Capture the cell that displays the provided text and extract its (x, y) central coordinate. 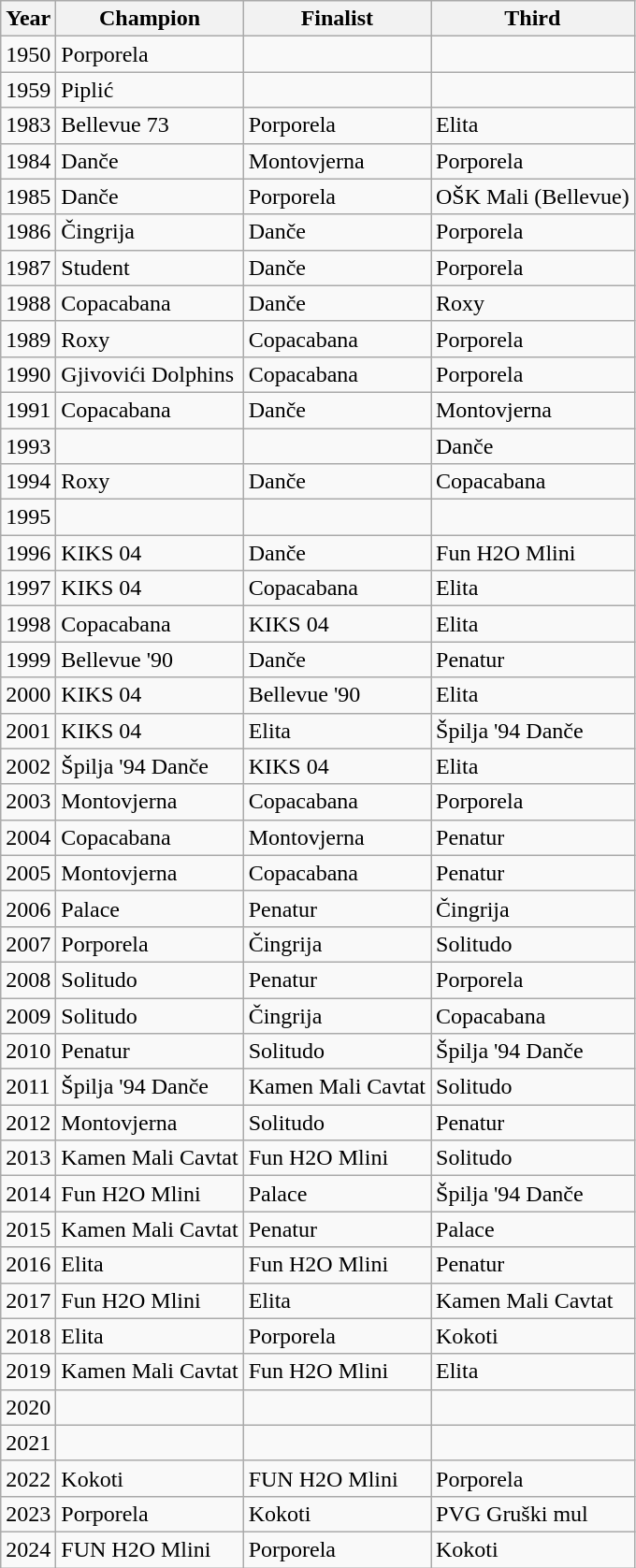
2005 (28, 873)
1999 (28, 660)
1986 (28, 232)
1996 (28, 553)
2001 (28, 731)
2010 (28, 1052)
PVG Gruški mul (532, 1514)
Piplić (150, 90)
2007 (28, 944)
1987 (28, 268)
2017 (28, 1300)
1991 (28, 410)
2006 (28, 908)
2011 (28, 1087)
1984 (28, 161)
Bellevue 73 (150, 125)
2014 (28, 1194)
1990 (28, 374)
1983 (28, 125)
1994 (28, 482)
2012 (28, 1123)
2002 (28, 766)
2000 (28, 695)
1988 (28, 303)
1959 (28, 90)
Champion (150, 19)
2016 (28, 1265)
1995 (28, 517)
Gjivovići Dolphins (150, 374)
1997 (28, 588)
2008 (28, 980)
2022 (28, 1478)
1950 (28, 54)
2009 (28, 1015)
2018 (28, 1336)
2015 (28, 1229)
1985 (28, 196)
2024 (28, 1549)
Finalist (337, 19)
2021 (28, 1443)
1993 (28, 446)
2019 (28, 1372)
2023 (28, 1514)
2020 (28, 1407)
Third (532, 19)
2013 (28, 1158)
1989 (28, 339)
2003 (28, 802)
OŠK Mali (Bellevue) (532, 196)
1998 (28, 624)
Student (150, 268)
Year (28, 19)
2004 (28, 837)
